From the cell containing the given text, extract its center point as [x, y] coordinate. 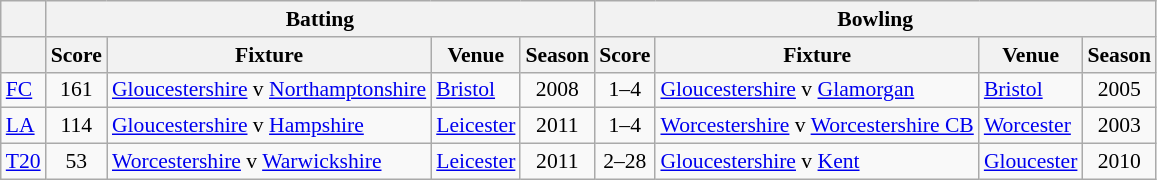
Bowling [875, 19]
Worcester [1031, 126]
Gloucestershire v Hampshire [269, 126]
Worcestershire v Worcestershire CB [816, 126]
2008 [557, 90]
2–28 [624, 162]
LA [24, 126]
Gloucester [1031, 162]
Gloucestershire v Kent [816, 162]
2003 [1119, 126]
Batting [320, 19]
FC [24, 90]
2005 [1119, 90]
Gloucestershire v Northamptonshire [269, 90]
Worcestershire v Warwickshire [269, 162]
53 [76, 162]
161 [76, 90]
114 [76, 126]
2010 [1119, 162]
Gloucestershire v Glamorgan [816, 90]
T20 [24, 162]
